For the text-containing cell, return its midpoint in (x, y) coordinate format. 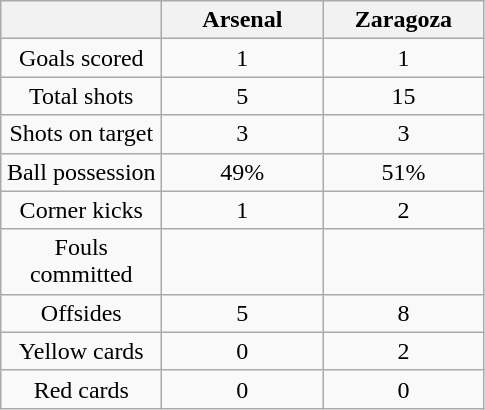
Fouls committed (82, 262)
8 (404, 313)
51% (404, 172)
49% (242, 172)
Offsides (82, 313)
Total shots (82, 96)
Shots on target (82, 134)
Goals scored (82, 58)
Corner kicks (82, 210)
Ball possession (82, 172)
15 (404, 96)
Red cards (82, 389)
Yellow cards (82, 351)
Arsenal (242, 20)
Zaragoza (404, 20)
